Search for the cell housing the specified text and yield its [X, Y] center coordinate. 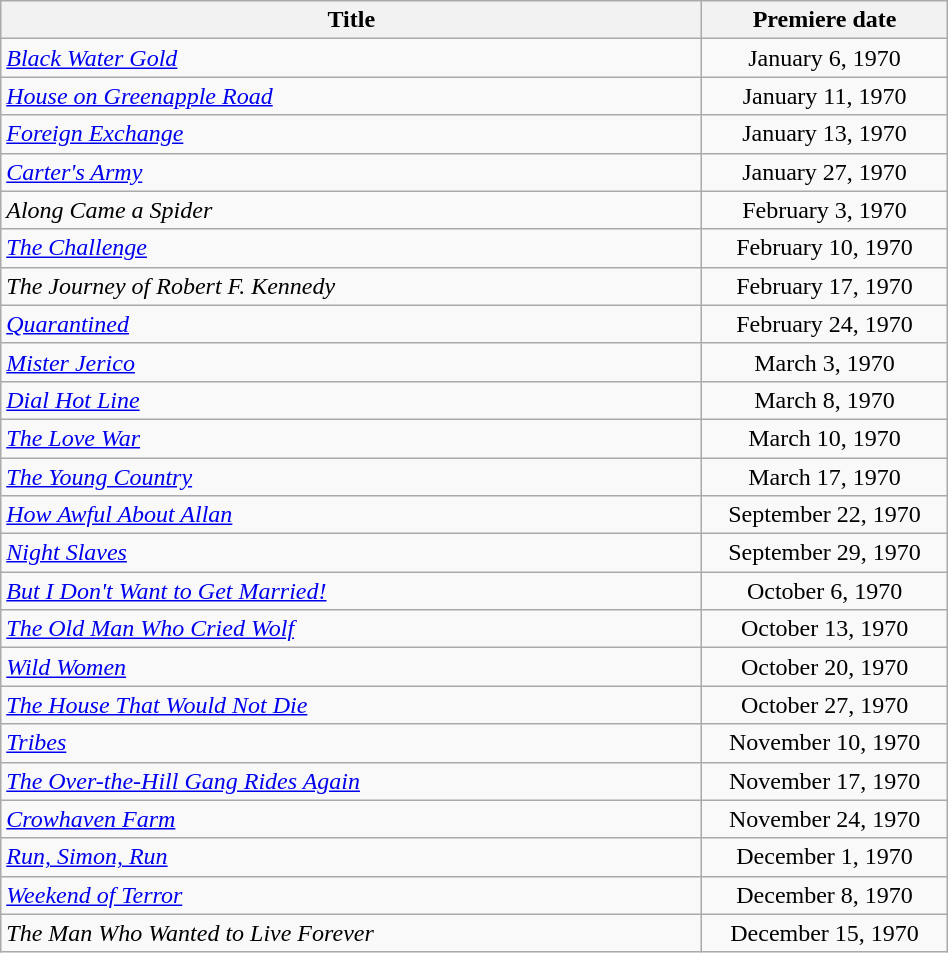
February 3, 1970 [824, 210]
Quarantined [352, 324]
January 13, 1970 [824, 134]
Night Slaves [352, 553]
March 8, 1970 [824, 400]
October 20, 1970 [824, 667]
The Challenge [352, 248]
Foreign Exchange [352, 134]
The Man Who Wanted to Live Forever [352, 933]
December 1, 1970 [824, 857]
The Young Country [352, 477]
Tribes [352, 743]
March 10, 1970 [824, 438]
September 29, 1970 [824, 553]
October 13, 1970 [824, 629]
November 24, 1970 [824, 819]
Carter's Army [352, 172]
Mister Jerico [352, 362]
February 10, 1970 [824, 248]
December 15, 1970 [824, 933]
The Journey of Robert F. Kennedy [352, 286]
March 17, 1970 [824, 477]
January 11, 1970 [824, 96]
November 10, 1970 [824, 743]
Crowhaven Farm [352, 819]
October 6, 1970 [824, 591]
Run, Simon, Run [352, 857]
How Awful About Allan [352, 515]
January 6, 1970 [824, 58]
Dial Hot Line [352, 400]
The Old Man Who Cried Wolf [352, 629]
Black Water Gold [352, 58]
Premiere date [824, 20]
February 24, 1970 [824, 324]
February 17, 1970 [824, 286]
But I Don't Want to Get Married! [352, 591]
Wild Women [352, 667]
January 27, 1970 [824, 172]
The House That Would Not Die [352, 705]
The Love War [352, 438]
Title [352, 20]
November 17, 1970 [824, 781]
Weekend of Terror [352, 895]
Along Came a Spider [352, 210]
September 22, 1970 [824, 515]
March 3, 1970 [824, 362]
House on Greenapple Road [352, 96]
December 8, 1970 [824, 895]
October 27, 1970 [824, 705]
The Over-the-Hill Gang Rides Again [352, 781]
